Provide the (x, y) coordinate of the cell's center where the given text is located.  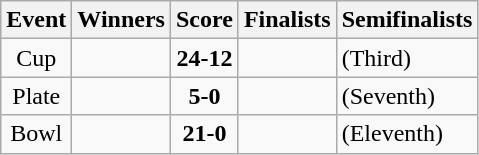
21-0 (204, 134)
24-12 (204, 58)
(Eleventh) (407, 134)
Event (36, 20)
Cup (36, 58)
Winners (122, 20)
Finalists (287, 20)
(Seventh) (407, 96)
5-0 (204, 96)
(Third) (407, 58)
Bowl (36, 134)
Plate (36, 96)
Semifinalists (407, 20)
Score (204, 20)
